Output the (X, Y) coordinate of the center of the cell containing the given text.  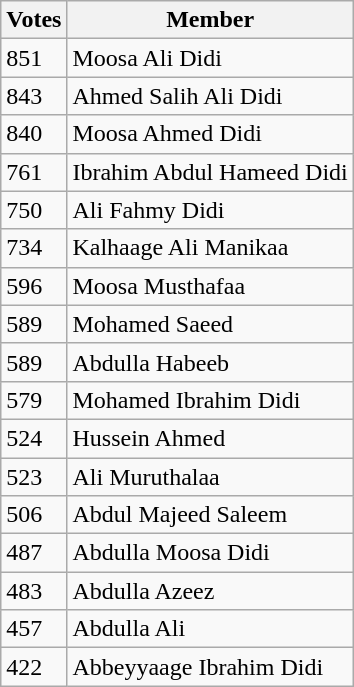
457 (34, 629)
Abdulla Moosa Didi (210, 553)
Abdulla Ali (210, 629)
734 (34, 248)
Member (210, 20)
487 (34, 553)
761 (34, 172)
Moosa Ali Didi (210, 58)
Ibrahim Abdul Hameed Didi (210, 172)
750 (34, 210)
483 (34, 591)
Ali Muruthalaa (210, 477)
579 (34, 400)
Ahmed Salih Ali Didi (210, 96)
Ali Fahmy Didi (210, 210)
851 (34, 58)
Moosa Ahmed Didi (210, 134)
524 (34, 438)
Kalhaage Ali Manikaa (210, 248)
523 (34, 477)
843 (34, 96)
Abdulla Habeeb (210, 362)
Abdulla Azeez (210, 591)
422 (34, 667)
Moosa Musthafaa (210, 286)
Abdul Majeed Saleem (210, 515)
Mohamed Saeed (210, 324)
506 (34, 515)
840 (34, 134)
Abbeyyaage Ibrahim Didi (210, 667)
Hussein Ahmed (210, 438)
596 (34, 286)
Mohamed Ibrahim Didi (210, 400)
Votes (34, 20)
